Return (x, y) of the center of cell containing provided text 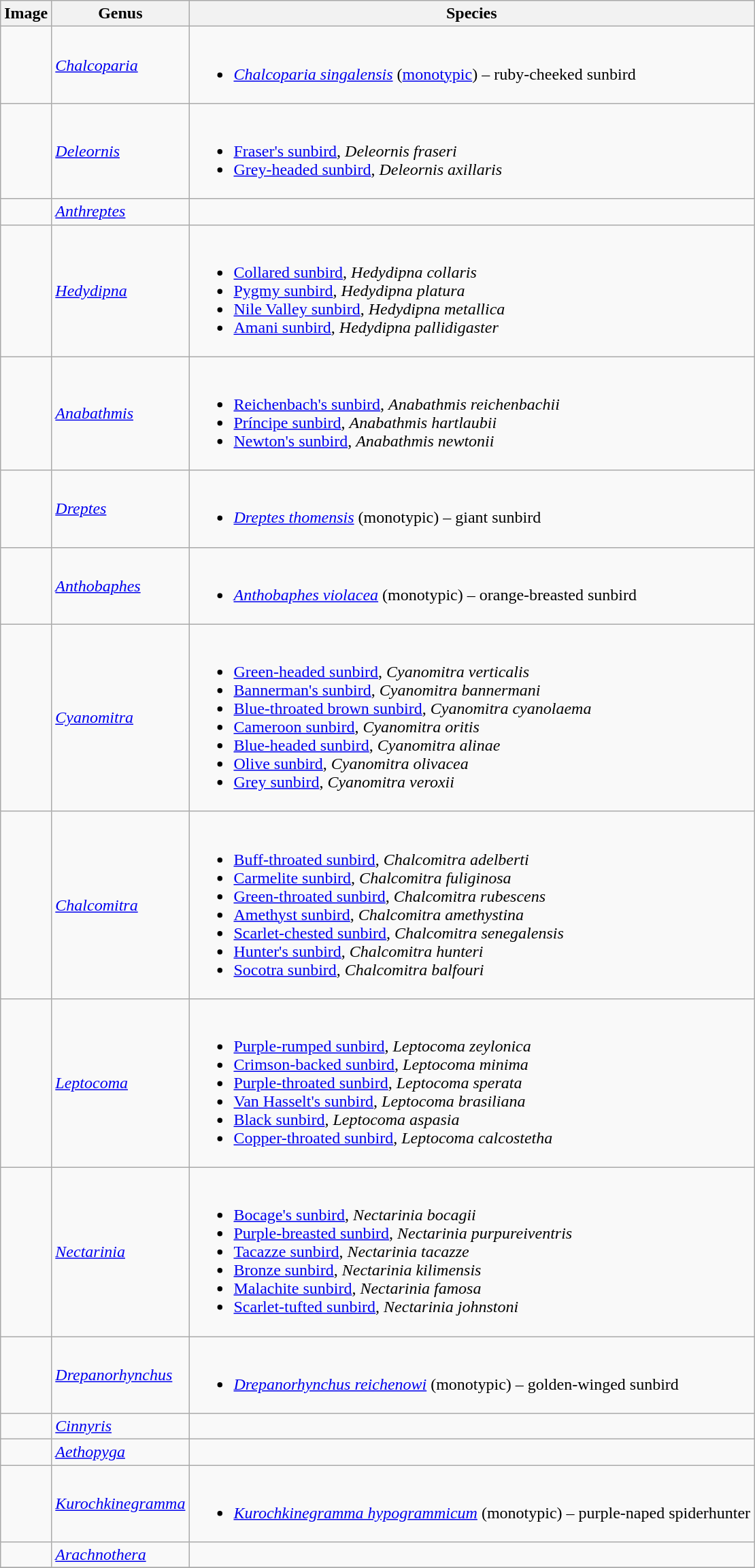
Fraser's sunbird, Deleornis fraseriGrey-headed sunbird, Deleornis axillaris (472, 151)
Anabathmis (120, 414)
Kurochkinegramma hypogrammicum (monotypic) – purple-naped spiderhunter (472, 1504)
Arachnothera (120, 1555)
Species (472, 14)
Anthobaphes violacea (monotypic) – orange-breasted sunbird (472, 585)
Cyanomitra (120, 717)
Drepanorhynchus reichenowi (monotypic) – golden-winged sunbird (472, 1375)
Anthreptes (120, 212)
Chalcomitra (120, 905)
Genus (120, 14)
Cinnyris (120, 1426)
Dreptes (120, 509)
Chalcoparia singalensis (monotypic) – ruby-cheeked sunbird (472, 65)
Deleornis (120, 151)
Collared sunbird, Hedydipna collarisPygmy sunbird, Hedydipna platuraNile Valley sunbird, Hedydipna metallicaAmani sunbird, Hedydipna pallidigaster (472, 291)
Dreptes thomensis (monotypic) – giant sunbird (472, 509)
Kurochkinegramma (120, 1504)
Anthobaphes (120, 585)
Image (26, 14)
Chalcoparia (120, 65)
Hedydipna (120, 291)
Nectarinia (120, 1252)
Drepanorhynchus (120, 1375)
Leptocoma (120, 1083)
Aethopyga (120, 1452)
Reichenbach's sunbird, Anabathmis reichenbachiiPríncipe sunbird, Anabathmis hartlaubiiNewton's sunbird, Anabathmis newtonii (472, 414)
